Capture the cell that displays the provided text and extract its (X, Y) central coordinate. 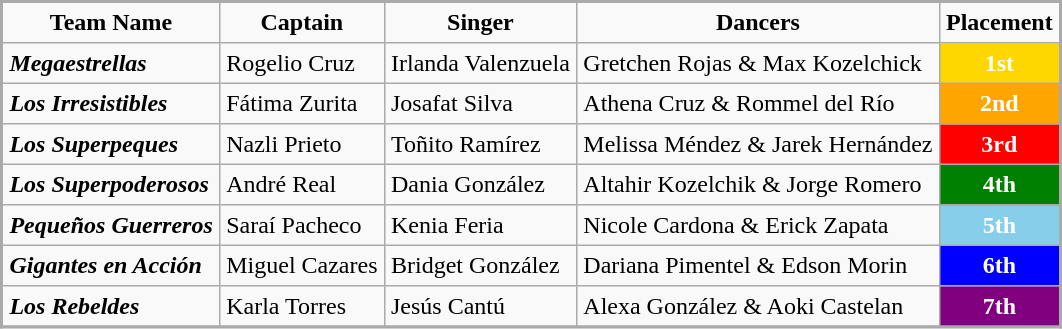
Athena Cruz & Rommel del Río (758, 103)
1st (1000, 63)
Los Irresistibles (111, 103)
Singer (480, 22)
Dania González (480, 184)
Kenia Feria (480, 225)
Los Superpoderosos (111, 184)
Karla Torres (302, 306)
5th (1000, 225)
Toñito Ramírez (480, 144)
Alexa González & Aoki Castelan (758, 306)
Miguel Cazares (302, 265)
7th (1000, 306)
Jesús Cantú (480, 306)
Altahir Kozelchik & Jorge Romero (758, 184)
Captain (302, 22)
Team Name (111, 22)
Dariana Pimentel & Edson Morin (758, 265)
Bridget González (480, 265)
Melissa Méndez & Jarek Hernández (758, 144)
2nd (1000, 103)
Placement (1000, 22)
Josafat Silva (480, 103)
Gigantes en Acción (111, 265)
6th (1000, 265)
Saraí Pacheco (302, 225)
André Real (302, 184)
Rogelio Cruz (302, 63)
Pequeños Guerreros (111, 225)
3rd (1000, 144)
Irlanda Valenzuela (480, 63)
Dancers (758, 22)
Los Rebeldes (111, 306)
Fátima Zurita (302, 103)
Nazli Prieto (302, 144)
Gretchen Rojas & Max Kozelchick (758, 63)
Megaestrellas (111, 63)
Los Superpeques (111, 144)
4th (1000, 184)
Nicole Cardona & Erick Zapata (758, 225)
